Locate the cell with the specified text and output its (X, Y) center coordinate. 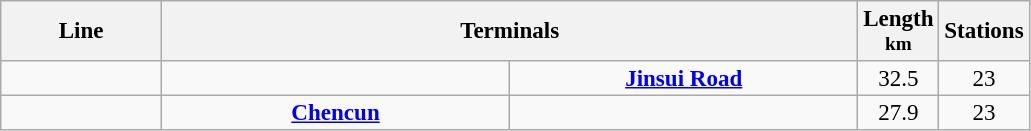
27.9 (898, 112)
Stations (984, 31)
Line (82, 31)
Lengthkm (898, 31)
Chencun (335, 112)
32.5 (898, 78)
Jinsui Road (684, 78)
Terminals (509, 31)
